Locate the cell with the specified text and output its [X, Y] center coordinate. 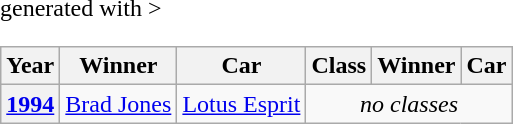
Year [30, 66]
Class [339, 66]
Brad Jones [118, 104]
1994 [30, 104]
no classes [409, 104]
Lotus Esprit [242, 104]
